For the text-containing cell, return its midpoint in [X, Y] coordinate format. 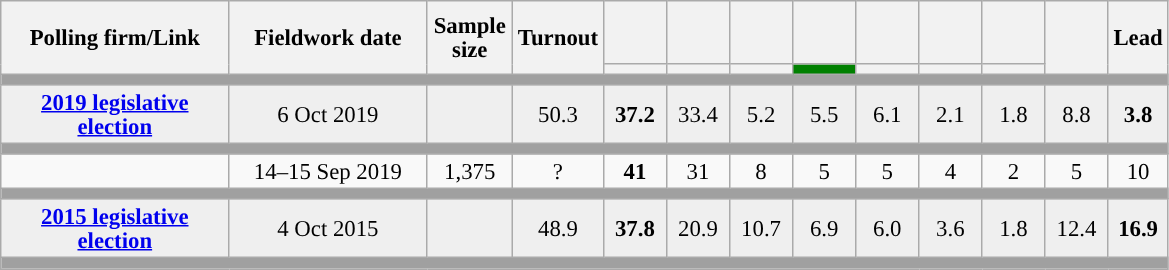
37.2 [634, 114]
10.7 [762, 230]
4 Oct 2015 [328, 230]
6.9 [824, 230]
5.5 [824, 114]
48.9 [558, 230]
Turnout [558, 38]
2.1 [950, 114]
2 [1014, 172]
8 [762, 172]
3.6 [950, 230]
6 Oct 2019 [328, 114]
33.4 [698, 114]
1,375 [470, 172]
? [558, 172]
Sample size [470, 38]
Polling firm/Link [115, 38]
6.1 [888, 114]
12.4 [1076, 230]
50.3 [558, 114]
4 [950, 172]
3.8 [1138, 114]
31 [698, 172]
2015 legislative election [115, 230]
41 [634, 172]
8.8 [1076, 114]
37.8 [634, 230]
20.9 [698, 230]
6.0 [888, 230]
Lead [1138, 38]
2019 legislative election [115, 114]
10 [1138, 172]
5.2 [762, 114]
16.9 [1138, 230]
Fieldwork date [328, 38]
14–15 Sep 2019 [328, 172]
